Provide the [X, Y] coordinate of the cell's center where the given text is located.  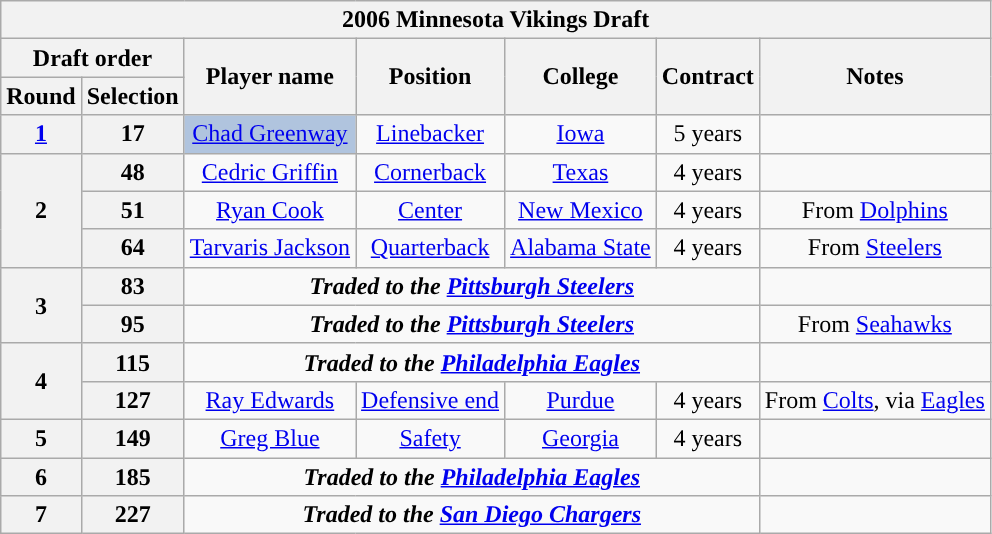
17 [132, 134]
Cornerback [430, 172]
1 [41, 134]
Player name [270, 77]
48 [132, 172]
Linebacker [430, 134]
Ray Edwards [270, 400]
Safety [430, 438]
2006 Minnesota Vikings Draft [496, 20]
5 [41, 438]
New Mexico [581, 210]
Cedric Griffin [270, 172]
Center [430, 210]
Defensive end [430, 400]
64 [132, 248]
227 [132, 515]
From Colts, via Eagles [874, 400]
Purdue [581, 400]
5 years [708, 134]
From Steelers [874, 248]
115 [132, 362]
Iowa [581, 134]
Traded to the San Diego Chargers [472, 515]
Georgia [581, 438]
Selection [132, 96]
6 [41, 477]
Tarvaris Jackson [270, 248]
Ryan Cook [270, 210]
From Seahawks [874, 324]
College [581, 77]
3 [41, 305]
Draft order [92, 58]
Notes [874, 77]
Contract [708, 77]
127 [132, 400]
51 [132, 210]
7 [41, 515]
Alabama State [581, 248]
From Dolphins [874, 210]
185 [132, 477]
Quarterback [430, 248]
Round [41, 96]
2 [41, 210]
4 [41, 381]
Chad Greenway [270, 134]
Texas [581, 172]
83 [132, 286]
149 [132, 438]
95 [132, 324]
Position [430, 77]
Greg Blue [270, 438]
